Return the [X, Y] coordinate for the center point of the cell that contains the specified text.  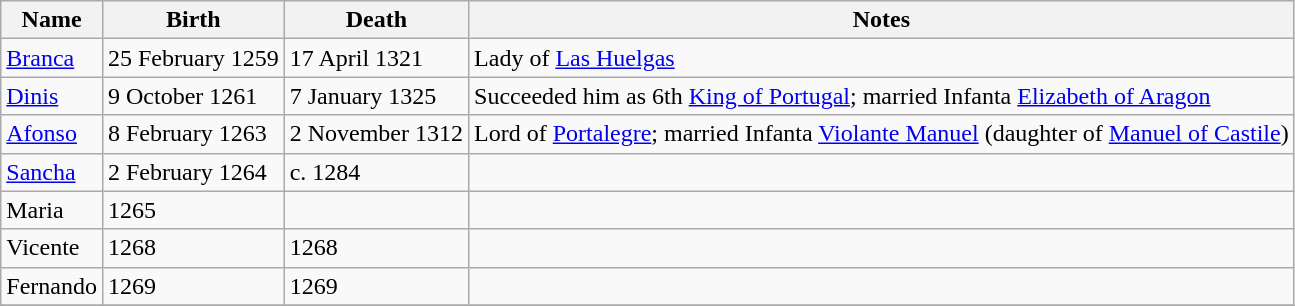
Afonso [52, 134]
Notes [882, 20]
9 October 1261 [193, 96]
Lord of Portalegre; married Infanta Violante Manuel (daughter of Manuel of Castile) [882, 134]
Dinis [52, 96]
Lady of Las Huelgas [882, 58]
c. 1284 [376, 172]
Succeeded him as 6th King of Portugal; married Infanta Elizabeth of Aragon [882, 96]
Fernando [52, 286]
Maria [52, 210]
8 February 1263 [193, 134]
Sancha [52, 172]
17 April 1321 [376, 58]
25 February 1259 [193, 58]
1265 [193, 210]
7 January 1325 [376, 96]
2 February 1264 [193, 172]
2 November 1312 [376, 134]
Birth [193, 20]
Death [376, 20]
Branca [52, 58]
Name [52, 20]
Vicente [52, 248]
